Pinpoint the cell where the given text exists, returning its [X, Y] midpoint coordinate. 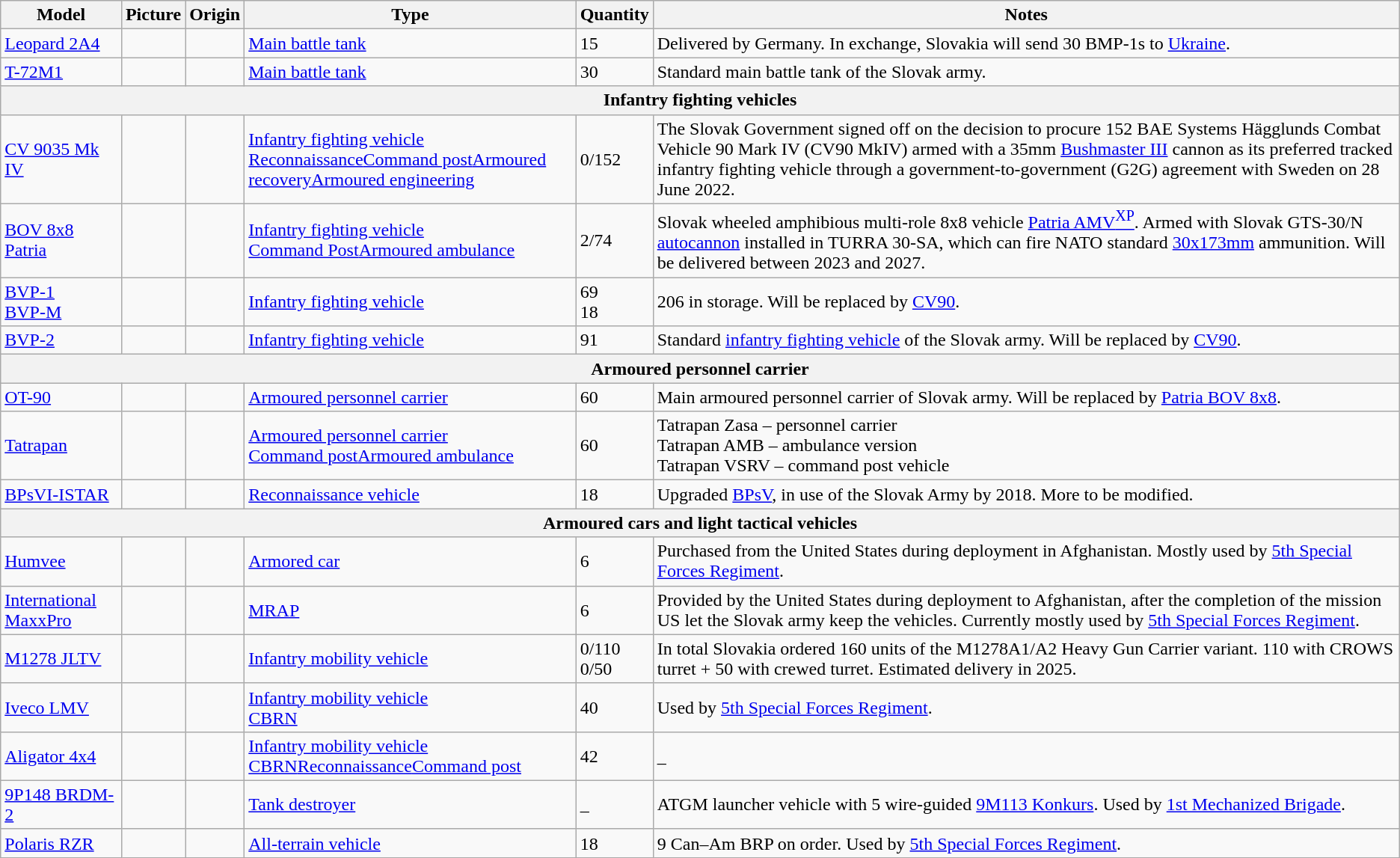
Leopard 2A4 [61, 43]
42 [615, 756]
Delivered by Germany. In exchange, Slovakia will send 30 BMP-1s to Ukraine. [1026, 43]
All-terrain vehicle [410, 843]
MRAP [410, 610]
Tatrapan [61, 446]
Armoured cars and light tactical vehicles [700, 523]
30 [615, 72]
OT-90 [61, 397]
Infantry fighting vehicles [700, 100]
Humvee [61, 561]
0/1100/50 [615, 658]
Upgraded BPsV, in use of the Slovak Army by 2018. More to be modified. [1026, 494]
6918 [615, 302]
Polaris RZR [61, 843]
Aligator 4x4 [61, 756]
M1278 JLTV [61, 658]
BPsVI-ISTAR [61, 494]
Tank destroyer [410, 805]
Tatrapan Zasa – personnel carrierTatrapan AMB – ambulance versionTatrapan VSRV – command post vehicle [1026, 446]
Reconnaissance vehicle [410, 494]
Notes [1026, 15]
Armored car [410, 561]
CV 9035 Mk IV [61, 159]
Standard infantry fighting vehicle of the Slovak army. Will be replaced by CV90. [1026, 340]
Iveco LMV [61, 708]
Infantry fighting vehicleCommand PostArmoured ambulance [410, 241]
15 [615, 43]
BVP-2 [61, 340]
206 in storage. Will be replaced by CV90. [1026, 302]
Used by 5th Special Forces Regiment. [1026, 708]
BOV 8x8 Patria [61, 241]
Infantry mobility vehicle [410, 658]
Quantity [615, 15]
T-72M1 [61, 72]
Origin [215, 15]
91 [615, 340]
Model [61, 15]
2/74 [615, 241]
International MaxxPro [61, 610]
Main armoured personnel carrier of Slovak army. Will be replaced by Patria BOV 8x8. [1026, 397]
Armoured personnel carrierCommand postArmoured ambulance [410, 446]
Standard main battle tank of the Slovak army. [1026, 72]
BVP-1BVP-M [61, 302]
0/152 [615, 159]
Infantry mobility vehicleCBRNReconnaissanceCommand post [410, 756]
40 [615, 708]
Purchased from the United States during deployment in Afghanistan. Mostly used by 5th Special Forces Regiment. [1026, 561]
Picture [153, 15]
Infantry fighting vehicleReconnaissanceCommand postArmoured recoveryArmoured engineering [410, 159]
Infantry mobility vehicleCBRN [410, 708]
9 Can–Am BRP on order. Used by 5th Special Forces Regiment. [1026, 843]
ATGM launcher vehicle with 5 wire-guided 9M113 Konkurs. Used by 1st Mechanized Brigade. [1026, 805]
Type [410, 15]
9P148 BRDM-2 [61, 805]
